Find where the given text appears and provide that cell's center as [X, Y] coordinate. 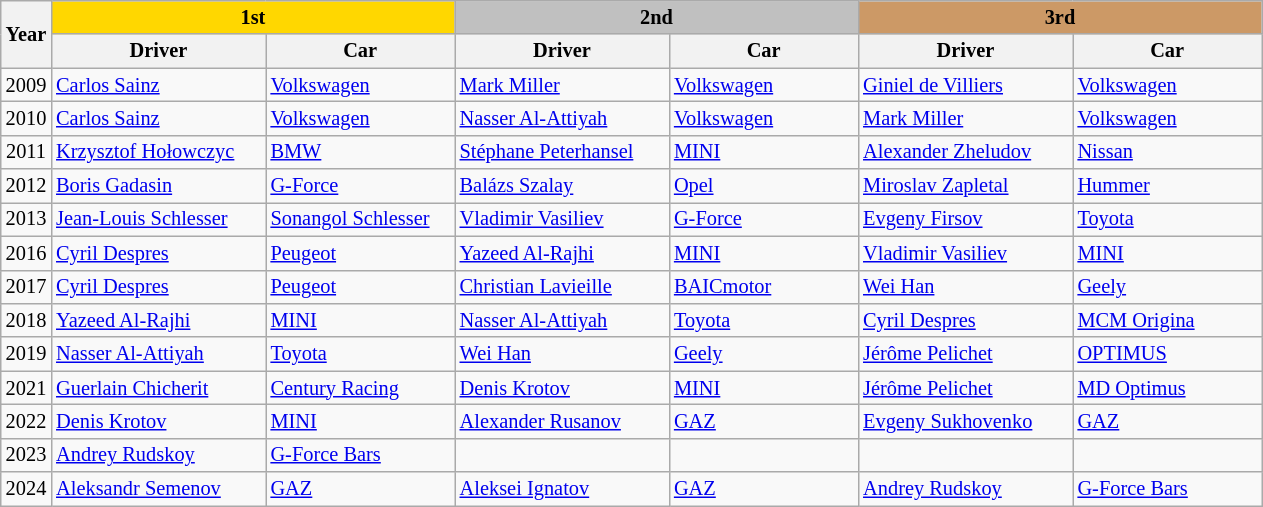
2018 [26, 320]
Alexander Zheludov [965, 152]
Evgeny Sukhovenko [965, 421]
Aleksandr Semenov [158, 489]
Year [26, 34]
Boris Gadasin [158, 186]
MCM Origina [1168, 320]
2024 [26, 489]
2019 [26, 354]
Sonangol Schlesser [360, 219]
Aleksei Ignatov [562, 489]
MD Optimus [1168, 388]
Hummer [1168, 186]
Giniel de Villiers [965, 85]
2013 [26, 219]
Balázs Szalay [562, 186]
OPTIMUS [1168, 354]
2016 [26, 253]
Nissan [1168, 152]
2017 [26, 287]
Miroslav Zapletal [965, 186]
Alexander Rusanov [562, 421]
Krzysztof Hołowczyc [158, 152]
2012 [26, 186]
Jean-Louis Schlesser [158, 219]
Stéphane Peterhansel [562, 152]
2nd [657, 17]
3rd [1060, 17]
2011 [26, 152]
2010 [26, 118]
2022 [26, 421]
2021 [26, 388]
BMW [360, 152]
Evgeny Firsov [965, 219]
Opel [764, 186]
Century Racing [360, 388]
2023 [26, 455]
Guerlain Chicherit [158, 388]
1st [253, 17]
Christian Lavieille [562, 287]
BAICmotor [764, 287]
2009 [26, 85]
